Find where the given text appears and provide that cell's center as [X, Y] coordinate. 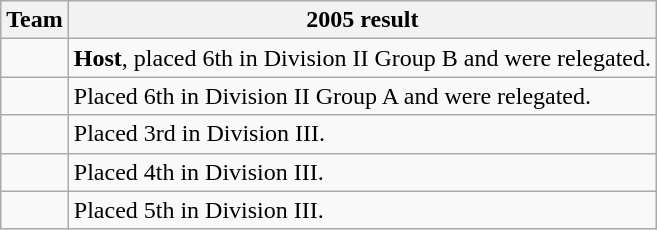
Placed 4th in Division III. [362, 172]
Placed 3rd in Division III. [362, 134]
Host, placed 6th in Division II Group B and were relegated. [362, 58]
Team [35, 20]
2005 result [362, 20]
Placed 6th in Division II Group A and were relegated. [362, 96]
Placed 5th in Division III. [362, 210]
